Scan for the cell matching the given text and deliver its (x, y) coordinate at center. 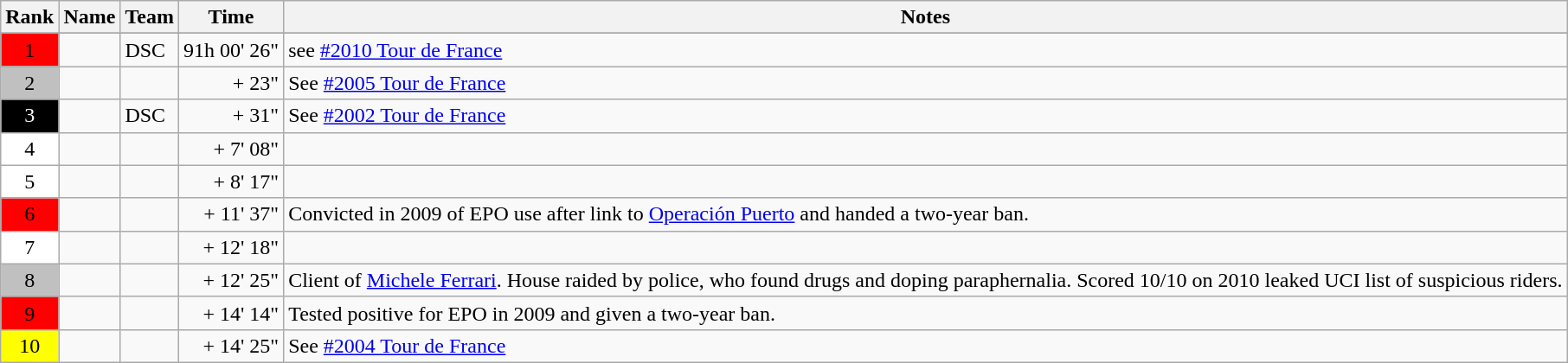
+ 8' 17" (230, 181)
Time (230, 17)
+ 14' 25" (230, 346)
+ 23" (230, 83)
8 (29, 280)
+ 11' 37" (230, 214)
Notes (926, 17)
Rank (29, 17)
Name (90, 17)
6 (29, 214)
See #2005 Tour de France (926, 83)
10 (29, 346)
Tested positive for EPO in 2009 and given a two-year ban. (926, 313)
5 (29, 181)
see #2010 Tour de France (926, 50)
3 (29, 116)
See #2002 Tour de France (926, 116)
+ 7' 08" (230, 149)
+ 14' 14" (230, 313)
9 (29, 313)
Convicted in 2009 of EPO use after link to Operación Puerto and handed a two-year ban. (926, 214)
91h 00' 26" (230, 50)
+ 31" (230, 116)
+ 12' 18" (230, 247)
2 (29, 83)
1 (29, 50)
Team (150, 17)
7 (29, 247)
+ 12' 25" (230, 280)
4 (29, 149)
See #2004 Tour de France (926, 346)
